Detect which cell encompasses the target text, then output its [X, Y] center coordinate. 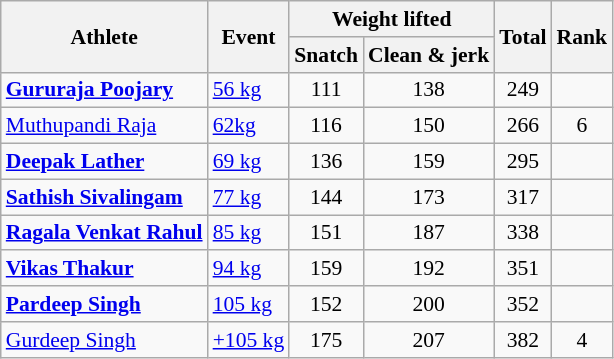
Rank [582, 36]
Deepak Lather [104, 162]
116 [326, 126]
Gurdeep Singh [104, 340]
352 [522, 304]
382 [522, 340]
Clean & jerk [428, 55]
Weight lifted [392, 19]
62kg [249, 126]
6 [582, 126]
Total [522, 36]
295 [522, 162]
Ragala Venkat Rahul [104, 233]
69 kg [249, 162]
Snatch [326, 55]
136 [326, 162]
200 [428, 304]
85 kg [249, 233]
Event [249, 36]
150 [428, 126]
56 kg [249, 90]
77 kg [249, 197]
Sathish Sivalingam [104, 197]
266 [522, 126]
Vikas Thakur [104, 269]
173 [428, 197]
192 [428, 269]
144 [326, 197]
+105 kg [249, 340]
105 kg [249, 304]
Muthupandi Raja [104, 126]
Pardeep Singh [104, 304]
4 [582, 340]
187 [428, 233]
111 [326, 90]
Athlete [104, 36]
207 [428, 340]
94 kg [249, 269]
317 [522, 197]
175 [326, 340]
338 [522, 233]
151 [326, 233]
249 [522, 90]
138 [428, 90]
351 [522, 269]
152 [326, 304]
Gururaja Poojary [104, 90]
